Determine the [X, Y] coordinate at the center of the cell enclosing the given text.  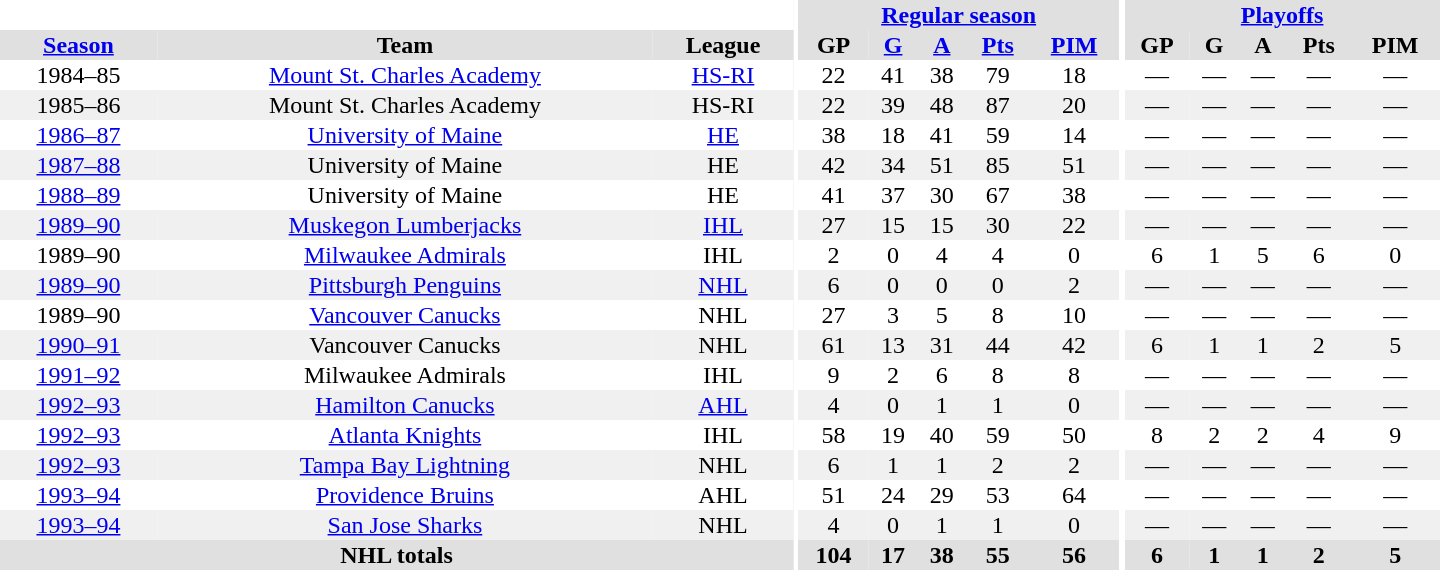
Muskegon Lumberjacks [405, 225]
53 [998, 495]
1986–87 [78, 135]
37 [894, 195]
3 [894, 315]
20 [1074, 105]
Providence Bruins [405, 495]
Playoffs [1282, 15]
34 [894, 165]
39 [894, 105]
1985–86 [78, 105]
10 [1074, 315]
40 [942, 435]
79 [998, 75]
Atlanta Knights [405, 435]
Season [78, 45]
64 [1074, 495]
17 [894, 555]
29 [942, 495]
58 [833, 435]
Pittsburgh Penguins [405, 285]
League [723, 45]
Hamilton Canucks [405, 405]
50 [1074, 435]
104 [833, 555]
NHL totals [396, 555]
56 [1074, 555]
87 [998, 105]
13 [894, 345]
67 [998, 195]
1988–89 [78, 195]
44 [998, 345]
1990–91 [78, 345]
19 [894, 435]
Team [405, 45]
1987–88 [78, 165]
1991–92 [78, 375]
Regular season [958, 15]
85 [998, 165]
24 [894, 495]
31 [942, 345]
14 [1074, 135]
Tampa Bay Lightning [405, 465]
48 [942, 105]
55 [998, 555]
1984–85 [78, 75]
San Jose Sharks [405, 525]
61 [833, 345]
